Locate the cell with the specified text and output its [X, Y] center coordinate. 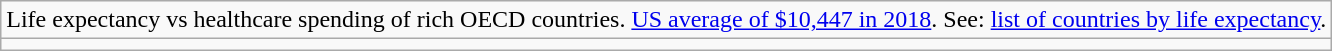
Life expectancy vs healthcare spending of rich OECD countries. US average of $10,447 in 2018. See: list of countries by life expectancy. [666, 20]
